Capture the cell that displays the provided text and extract its [x, y] central coordinate. 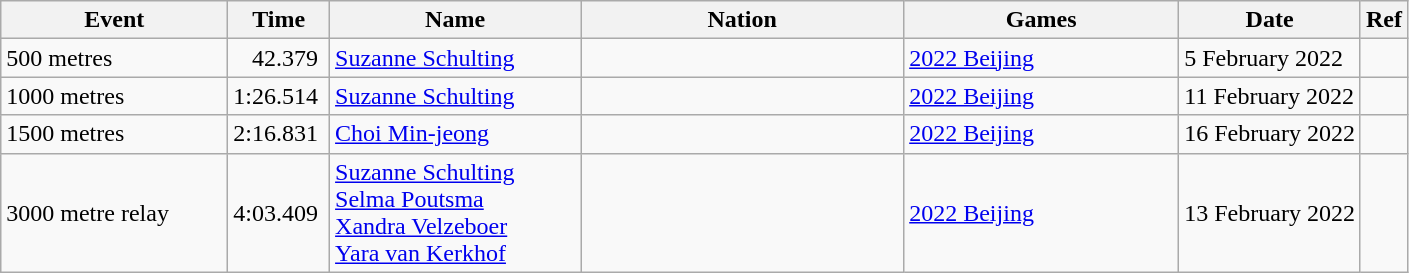
42.379 [279, 58]
Nation [742, 20]
1:26.514 [279, 96]
Suzanne SchultingSelma PoutsmaXandra VelzeboerYara van Kerkhof [456, 212]
5 February 2022 [1270, 58]
2:16.831 [279, 134]
Ref [1384, 20]
Time [279, 20]
500 metres [114, 58]
3000 metre relay [114, 212]
Event [114, 20]
1000 metres [114, 96]
16 February 2022 [1270, 134]
11 February 2022 [1270, 96]
Choi Min-jeong [456, 134]
Name [456, 20]
Date [1270, 20]
Games [1042, 20]
13 February 2022 [1270, 212]
1500 metres [114, 134]
4:03.409 [279, 212]
